Return the (X, Y) coordinate for the center point of the cell that contains the specified text.  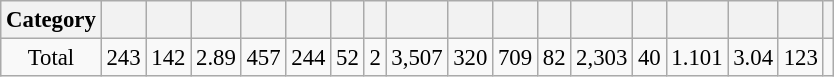
3.04 (753, 58)
52 (348, 58)
82 (554, 58)
243 (124, 58)
142 (168, 58)
Total (51, 58)
2 (375, 58)
457 (264, 58)
1.101 (697, 58)
244 (308, 58)
2,303 (602, 58)
Category (51, 20)
2.89 (216, 58)
320 (470, 58)
40 (650, 58)
123 (800, 58)
709 (516, 58)
3,507 (417, 58)
